Pinpoint the cell where the given text exists, returning its [x, y] midpoint coordinate. 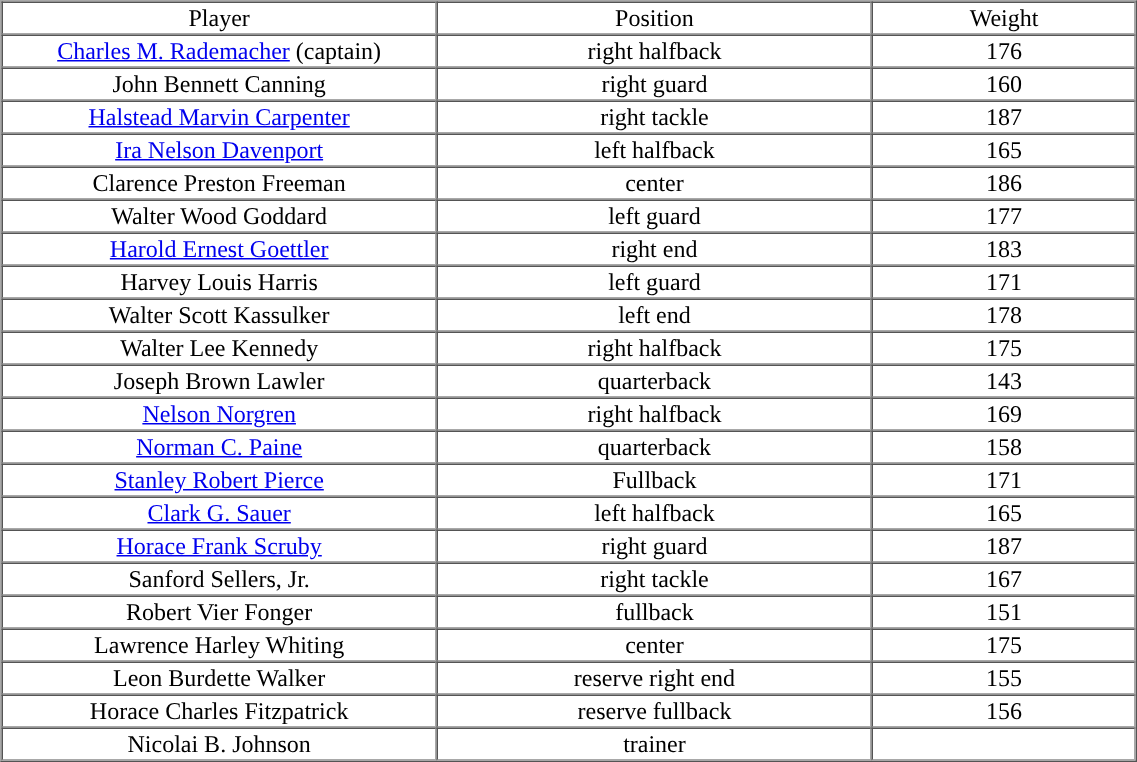
169 [1004, 414]
Charles M. Rademacher (captain) [220, 50]
left end [654, 314]
Robert Vier Fonger [220, 612]
186 [1004, 182]
John Bennett Canning [220, 84]
Lawrence Harley Whiting [220, 644]
Walter Lee Kennedy [220, 348]
Player [220, 18]
reserve right end [654, 678]
Horace Charles Fitzpatrick [220, 710]
Norman C. Paine [220, 446]
Stanley Robert Pierce [220, 480]
167 [1004, 578]
right end [654, 248]
fullback [654, 612]
156 [1004, 710]
Nicolai B. Johnson [220, 744]
Horace Frank Scruby [220, 546]
183 [1004, 248]
Ira Nelson Davenport [220, 150]
Halstead Marvin Carpenter [220, 116]
Harvey Louis Harris [220, 282]
Walter Scott Kassulker [220, 314]
Walter Wood Goddard [220, 216]
177 [1004, 216]
160 [1004, 84]
reserve fullback [654, 710]
Clark G. Sauer [220, 512]
176 [1004, 50]
Clarence Preston Freeman [220, 182]
Weight [1004, 18]
Fullback [654, 480]
Leon Burdette Walker [220, 678]
158 [1004, 446]
Nelson Norgren [220, 414]
trainer [654, 744]
143 [1004, 380]
178 [1004, 314]
Position [654, 18]
Harold Ernest Goettler [220, 248]
151 [1004, 612]
155 [1004, 678]
Sanford Sellers, Jr. [220, 578]
Joseph Brown Lawler [220, 380]
